Pinpoint the cell where the given text exists, returning its [x, y] midpoint coordinate. 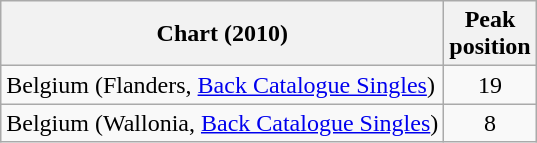
8 [490, 123]
19 [490, 85]
Belgium (Wallonia, Back Catalogue Singles) [222, 123]
Peakposition [490, 34]
Belgium (Flanders, Back Catalogue Singles) [222, 85]
Chart (2010) [222, 34]
